Identify which cell holds the provided text, then report its (x, y) central coordinate. 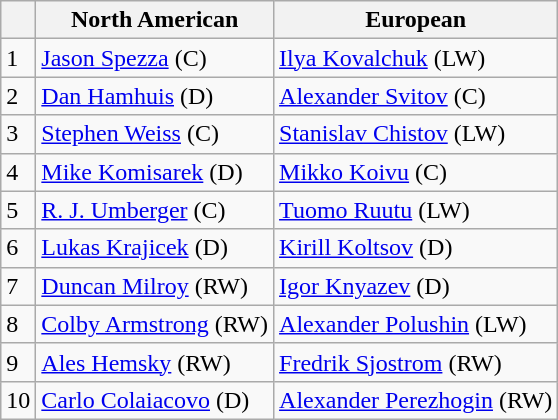
Ales Hemsky (RW) (155, 362)
Fredrik Sjostrom (RW) (416, 362)
3 (18, 134)
European (416, 20)
Duncan Milroy (RW) (155, 286)
1 (18, 58)
Dan Hamhuis (D) (155, 96)
2 (18, 96)
Alexander Polushin (LW) (416, 324)
Kirill Koltsov (D) (416, 248)
North American (155, 20)
9 (18, 362)
4 (18, 172)
5 (18, 210)
10 (18, 400)
Igor Knyazev (D) (416, 286)
Mike Komisarek (D) (155, 172)
Lukas Krajicek (D) (155, 248)
Stephen Weiss (C) (155, 134)
Mikko Koivu (C) (416, 172)
8 (18, 324)
Stanislav Chistov (LW) (416, 134)
Carlo Colaiacovo (D) (155, 400)
6 (18, 248)
Jason Spezza (C) (155, 58)
Alexander Svitov (C) (416, 96)
Tuomo Ruutu (LW) (416, 210)
Alexander Perezhogin (RW) (416, 400)
R. J. Umberger (C) (155, 210)
Colby Armstrong (RW) (155, 324)
Ilya Kovalchuk (LW) (416, 58)
7 (18, 286)
